Output the [X, Y] coordinate of the center of the cell containing the given text.  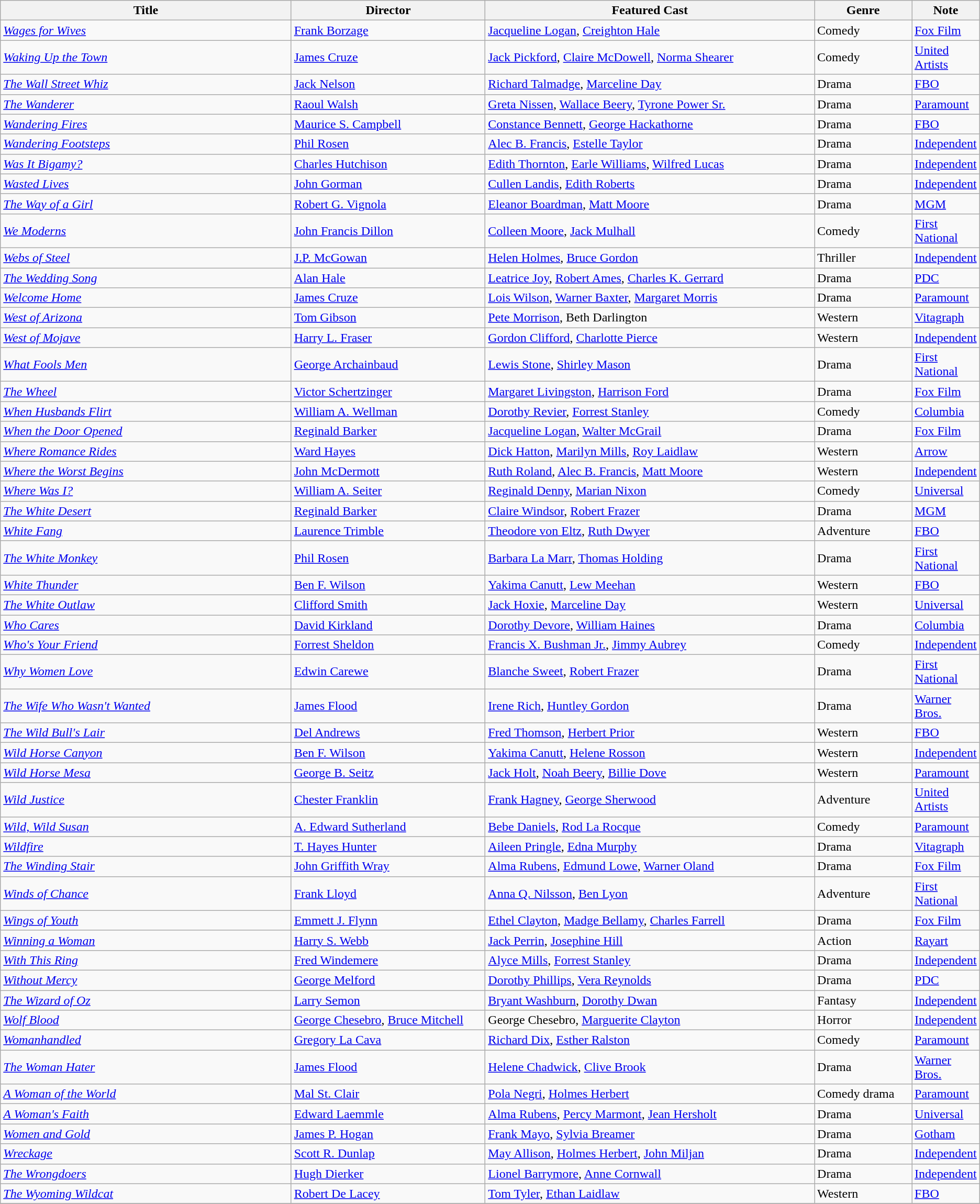
William A. Seiter [388, 491]
Without Mercy [146, 980]
A Woman's Faith [146, 1114]
Genre [863, 10]
Women and Gold [146, 1134]
Horror [863, 1020]
Wildfire [146, 846]
The White Monkey [146, 558]
Wild Justice [146, 800]
Robert G. Vignola [388, 204]
Tom Tyler, Ethan Laidlaw [650, 1194]
Director [388, 10]
David Kirkland [388, 625]
Wild, Wild Susan [146, 827]
George Chesebro, Bruce Mitchell [388, 1020]
Womanhandled [146, 1040]
A. Edward Sutherland [388, 827]
Dick Hatton, Marilyn Mills, Roy Laidlaw [650, 451]
Chester Franklin [388, 800]
Barbara La Marr, Thomas Holding [650, 558]
Edwin Carewe [388, 672]
Wages for Wives [146, 30]
Anna Q. Nilsson, Ben Lyon [650, 893]
Ward Hayes [388, 451]
Francis X. Bushman Jr., Jimmy Aubrey [650, 645]
Lionel Barrymore, Anne Cornwall [650, 1174]
Laurence Trimble [388, 531]
Fred Thomson, Herbert Prior [650, 733]
Alec B. Francis, Estelle Taylor [650, 144]
William A. Wellman [388, 411]
George B. Seitz [388, 773]
The Wild Bull's Lair [146, 733]
Lois Wilson, Warner Baxter, Margaret Morris [650, 298]
John Gorman [388, 184]
We Moderns [146, 230]
Tom Gibson [388, 318]
Welcome Home [146, 298]
Alma Rubens, Edmund Lowe, Warner Oland [650, 866]
Frank Borzage [388, 30]
Scott R. Dunlap [388, 1154]
Winning a Woman [146, 940]
Leatrice Joy, Robert Ames, Charles K. Gerrard [650, 278]
James P. Hogan [388, 1134]
Wandering Fires [146, 124]
Fantasy [863, 1000]
When Husbands Flirt [146, 411]
Harry L. Fraser [388, 338]
Fred Windemere [388, 960]
Bebe Daniels, Rod La Rocque [650, 827]
Robert De Lacey [388, 1194]
Who's Your Friend [146, 645]
Edward Laemmle [388, 1114]
White Thunder [146, 585]
Emmett J. Flynn [388, 920]
Jack Holt, Noah Beery, Billie Dove [650, 773]
Gotham [946, 1134]
Claire Windsor, Robert Frazer [650, 511]
George Melford [388, 980]
Harry S. Webb [388, 940]
Wings of Youth [146, 920]
The Winding Stair [146, 866]
When the Door Opened [146, 431]
Bryant Washburn, Dorothy Dwan [650, 1000]
Where Romance Rides [146, 451]
Pola Negri, Holmes Herbert [650, 1094]
The Wheel [146, 392]
What Fools Men [146, 364]
Del Andrews [388, 733]
West of Arizona [146, 318]
Frank Mayo, Sylvia Breamer [650, 1134]
Helene Chadwick, Clive Brook [650, 1067]
Theodore von Eltz, Ruth Dwyer [650, 531]
The White Outlaw [146, 605]
Hugh Dierker [388, 1174]
Alma Rubens, Percy Marmont, Jean Hersholt [650, 1114]
Cullen Landis, Edith Roberts [650, 184]
Irene Rich, Huntley Gordon [650, 706]
Webs of Steel [146, 258]
Ruth Roland, Alec B. Francis, Matt Moore [650, 471]
Eleanor Boardman, Matt Moore [650, 204]
Winds of Chance [146, 893]
Gregory La Cava [388, 1040]
Dorothy Revier, Forrest Stanley [650, 411]
Jack Perrin, Josephine Hill [650, 940]
Gordon Clifford, Charlotte Pierce [650, 338]
Where the Worst Begins [146, 471]
Forrest Sheldon [388, 645]
Richard Dix, Esther Ralston [650, 1040]
The Wanderer [146, 104]
The Wrongdoers [146, 1174]
The Wyoming Wildcat [146, 1194]
Charles Hutchison [388, 164]
The Wedding Song [146, 278]
Colleen Moore, Jack Mulhall [650, 230]
Mal St. Clair [388, 1094]
Jacqueline Logan, Creighton Hale [650, 30]
George Chesebro, Marguerite Clayton [650, 1020]
Pete Morrison, Beth Darlington [650, 318]
Yakima Canutt, Lew Meehan [650, 585]
Arrow [946, 451]
White Fang [146, 531]
The Wall Street Whiz [146, 84]
Constance Bennett, George Hackathorne [650, 124]
Wild Horse Canyon [146, 753]
John Griffith Wray [388, 866]
Victor Schertzinger [388, 392]
Note [946, 10]
Title [146, 10]
Wild Horse Mesa [146, 773]
Alyce Mills, Forrest Stanley [650, 960]
Aileen Pringle, Edna Murphy [650, 846]
George Archainbaud [388, 364]
Reginald Denny, Marian Nixon [650, 491]
John McDermott [388, 471]
Where Was I? [146, 491]
Dorothy Devore, William Haines [650, 625]
J.P. McGowan [388, 258]
Greta Nissen, Wallace Beery, Tyrone Power Sr. [650, 104]
Featured Cast [650, 10]
Comedy drama [863, 1094]
A Woman of the World [146, 1094]
With This Ring [146, 960]
Thriller [863, 258]
Yakima Canutt, Helene Rosson [650, 753]
Jacqueline Logan, Walter McGrail [650, 431]
T. Hayes Hunter [388, 846]
Wreckage [146, 1154]
Was It Bigamy? [146, 164]
Maurice S. Campbell [388, 124]
The Wife Who Wasn't Wanted [146, 706]
Who Cares [146, 625]
Larry Semon [388, 1000]
Lewis Stone, Shirley Mason [650, 364]
The White Desert [146, 511]
The Wizard of Oz [146, 1000]
John Francis Dillon [388, 230]
Waking Up the Town [146, 58]
Raoul Walsh [388, 104]
Wasted Lives [146, 184]
May Allison, Holmes Herbert, John Miljan [650, 1154]
The Way of a Girl [146, 204]
Blanche Sweet, Robert Frazer [650, 672]
Edith Thornton, Earle Williams, Wilfred Lucas [650, 164]
Rayart [946, 940]
Why Women Love [146, 672]
West of Mojave [146, 338]
Jack Pickford, Claire McDowell, Norma Shearer [650, 58]
Margaret Livingston, Harrison Ford [650, 392]
Clifford Smith [388, 605]
Dorothy Phillips, Vera Reynolds [650, 980]
Wandering Footsteps [146, 144]
Action [863, 940]
Richard Talmadge, Marceline Day [650, 84]
Alan Hale [388, 278]
The Woman Hater [146, 1067]
Wolf Blood [146, 1020]
Jack Nelson [388, 84]
Helen Holmes, Bruce Gordon [650, 258]
Frank Lloyd [388, 893]
Ethel Clayton, Madge Bellamy, Charles Farrell [650, 920]
Jack Hoxie, Marceline Day [650, 605]
Frank Hagney, George Sherwood [650, 800]
